For the text-containing cell, return its midpoint in [X, Y] coordinate format. 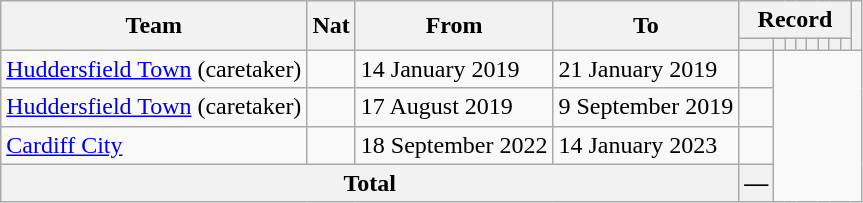
To [646, 26]
14 January 2019 [454, 69]
17 August 2019 [454, 107]
Record [795, 20]
Total [370, 183]
— [756, 183]
Cardiff City [154, 145]
21 January 2019 [646, 69]
From [454, 26]
Team [154, 26]
Nat [331, 26]
9 September 2019 [646, 107]
18 September 2022 [454, 145]
14 January 2023 [646, 145]
